For the text-containing cell, return its midpoint in [X, Y] coordinate format. 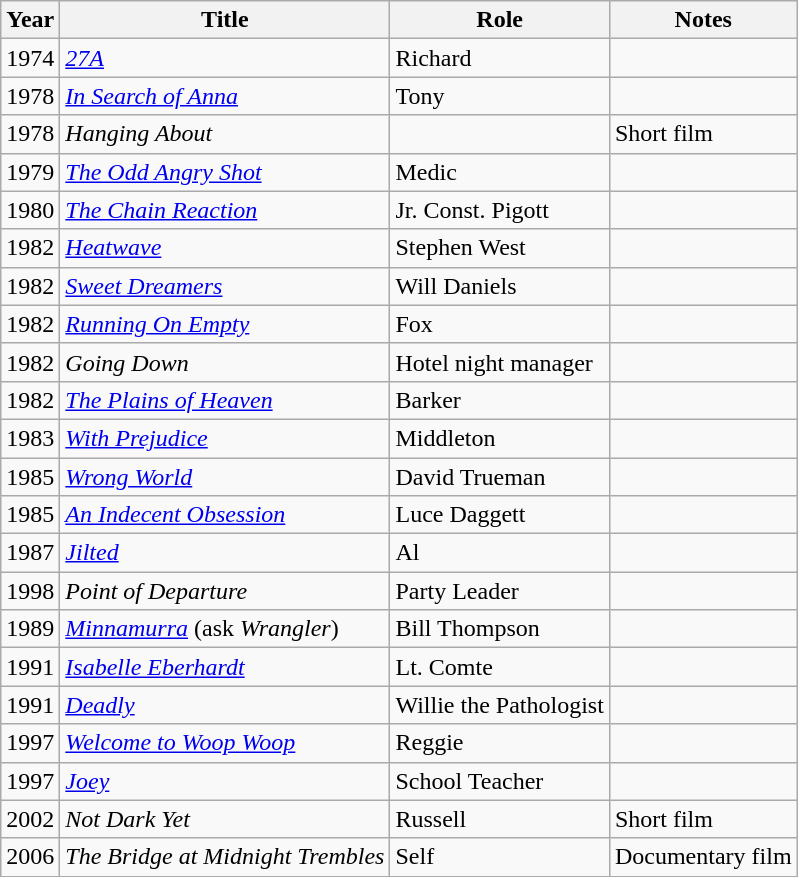
Lt. Comte [500, 667]
The Bridge at Midnight Trembles [225, 857]
Heatwave [225, 248]
Welcome to Woop Woop [225, 743]
1987 [30, 553]
Barker [500, 400]
Hotel night manager [500, 362]
Title [225, 20]
Willie the Pathologist [500, 705]
Joey [225, 781]
Party Leader [500, 591]
Going Down [225, 362]
Jilted [225, 553]
Luce Daggett [500, 515]
Bill Thompson [500, 629]
Year [30, 20]
Jr. Const. Pigott [500, 210]
Fox [500, 324]
Documentary film [703, 857]
Notes [703, 20]
Al [500, 553]
Minnamurra (ask Wrangler) [225, 629]
2002 [30, 819]
Will Daniels [500, 286]
School Teacher [500, 781]
Middleton [500, 438]
Point of Departure [225, 591]
Isabelle Eberhardt [225, 667]
David Trueman [500, 477]
Sweet Dreamers [225, 286]
Not Dark Yet [225, 819]
1980 [30, 210]
1979 [30, 172]
In Search of Anna [225, 96]
With Prejudice [225, 438]
Stephen West [500, 248]
1998 [30, 591]
Richard [500, 58]
1989 [30, 629]
27A [225, 58]
2006 [30, 857]
1974 [30, 58]
The Odd Angry Shot [225, 172]
Running On Empty [225, 324]
Deadly [225, 705]
Russell [500, 819]
Reggie [500, 743]
Wrong World [225, 477]
Hanging About [225, 134]
The Plains of Heaven [225, 400]
Tony [500, 96]
1983 [30, 438]
Role [500, 20]
The Chain Reaction [225, 210]
Medic [500, 172]
An Indecent Obsession [225, 515]
Self [500, 857]
